Identify which cell holds the provided text, then report its [x, y] central coordinate. 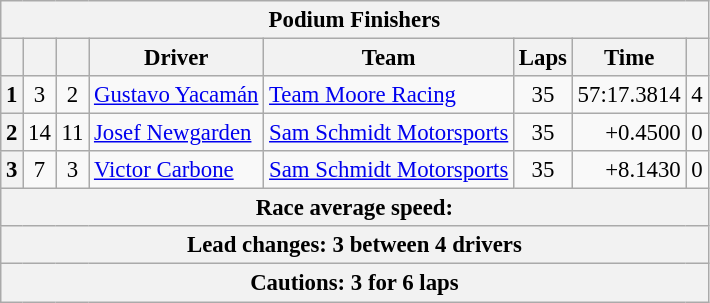
Cautions: 3 for 6 laps [354, 283]
Race average speed: [354, 208]
Gustavo Yacamán [176, 95]
Laps [544, 58]
Podium Finishers [354, 20]
+0.4500 [629, 133]
11 [72, 133]
4 [697, 95]
Team [389, 58]
Time [629, 58]
14 [40, 133]
57:17.3814 [629, 95]
1 [12, 95]
Driver [176, 58]
Lead changes: 3 between 4 drivers [354, 245]
Victor Carbone [176, 170]
7 [40, 170]
Team Moore Racing [389, 95]
+8.1430 [629, 170]
Josef Newgarden [176, 133]
